Search for the cell housing the specified text and yield its [x, y] center coordinate. 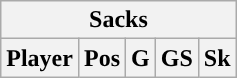
Sacks [118, 20]
Player [40, 58]
Pos [102, 58]
G [141, 58]
GS [176, 58]
Sk [217, 58]
